Output the (X, Y) coordinate of the center of the cell containing the given text.  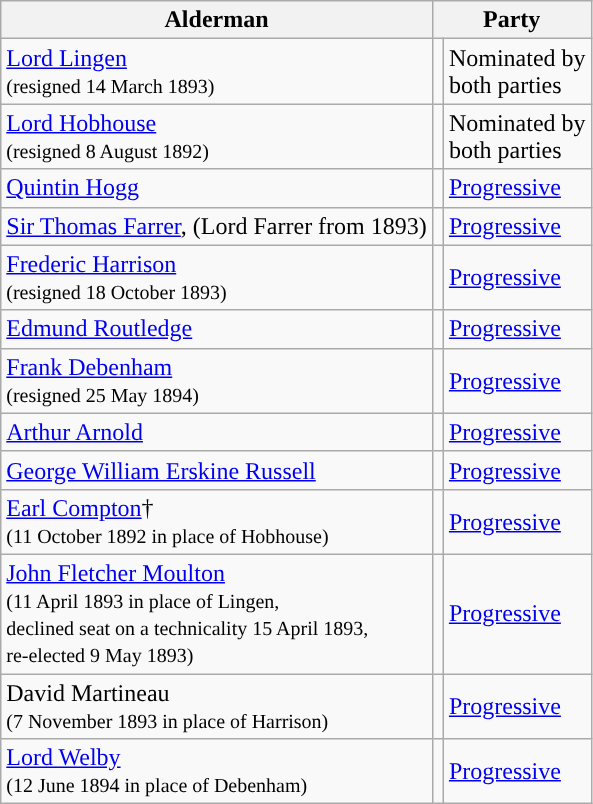
Sir Thomas Farrer, (Lord Farrer from 1893) (217, 226)
John Fletcher Moulton(11 April 1893 in place of Lingen, declined seat on a technicality 15 April 1893, re-elected 9 May 1893) (217, 614)
Party (512, 20)
Frederic Harrison (resigned 18 October 1893) (217, 278)
Alderman (217, 20)
Lord Hobhouse (resigned 8 August 1892) (217, 136)
Lord Lingen (resigned 14 March 1893) (217, 72)
David Martineau(7 November 1893 in place of Harrison) (217, 706)
Lord Welby(12 June 1894 in place of Debenham) (217, 772)
Earl Compton†(11 October 1892 in place of Hobhouse) (217, 522)
Frank Debenham(resigned 25 May 1894) (217, 380)
Edmund Routledge (217, 329)
Quintin Hogg (217, 188)
Arthur Arnold (217, 432)
George William Erskine Russell (217, 470)
